Detect which cell encompasses the target text, then output its (X, Y) center coordinate. 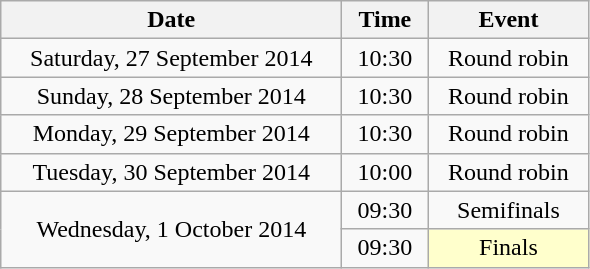
Date (172, 20)
Tuesday, 30 September 2014 (172, 172)
Event (508, 20)
Semifinals (508, 210)
Monday, 29 September 2014 (172, 134)
10:00 (385, 172)
Saturday, 27 September 2014 (172, 58)
Finals (508, 248)
Sunday, 28 September 2014 (172, 96)
Time (385, 20)
Wednesday, 1 October 2014 (172, 229)
